Detect which cell encompasses the target text, then output its [X, Y] center coordinate. 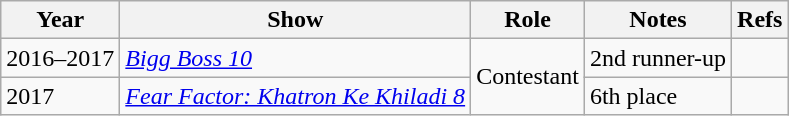
Contestant [528, 77]
Show [296, 20]
Refs [760, 20]
Bigg Boss 10 [296, 58]
Notes [658, 20]
Year [60, 20]
6th place [658, 96]
Fear Factor: Khatron Ke Khiladi 8 [296, 96]
2nd runner-up [658, 58]
2017 [60, 96]
Role [528, 20]
2016–2017 [60, 58]
